Search for the cell housing the specified text and yield its [x, y] center coordinate. 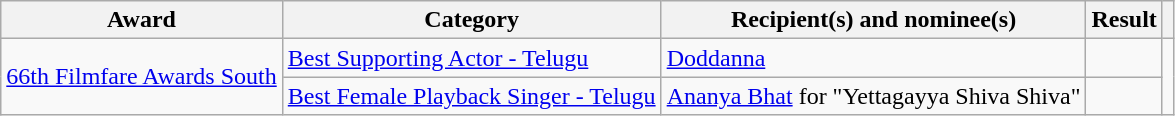
Best Female Playback Singer - Telugu [472, 96]
Recipient(s) and nominee(s) [874, 20]
66th Filmfare Awards South [142, 77]
Ananya Bhat for "Yettagayya Shiva Shiva" [874, 96]
Result [1124, 20]
Category [472, 20]
Doddanna [874, 58]
Award [142, 20]
Best Supporting Actor - Telugu [472, 58]
